Find where the given text appears and provide that cell's center as (X, Y) coordinate. 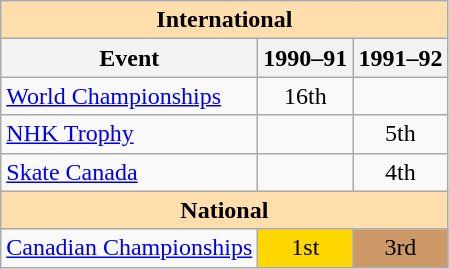
Event (130, 58)
5th (400, 134)
1990–91 (306, 58)
World Championships (130, 96)
Skate Canada (130, 172)
NHK Trophy (130, 134)
16th (306, 96)
1991–92 (400, 58)
1st (306, 248)
International (224, 20)
4th (400, 172)
Canadian Championships (130, 248)
3rd (400, 248)
National (224, 210)
